Determine the [X, Y] coordinate at the center of the cell enclosing the given text.  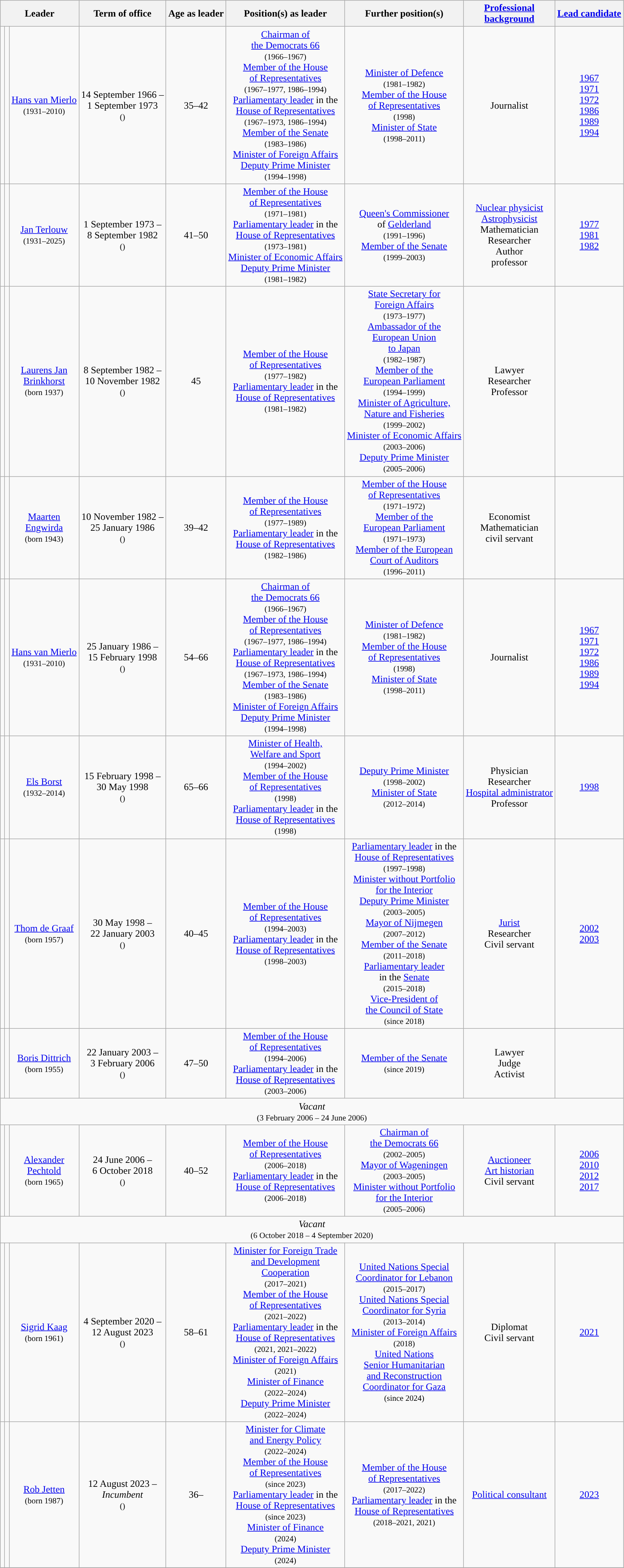
39–42 [196, 528]
54–66 [196, 658]
Member of the House of Representatives (1977–1989) Parliamentary leader in the House of Representatives (1982–1986) [285, 528]
2023 [589, 1495]
40–52 [196, 1171]
1998 [589, 787]
1 September 1973 – 8 September 1982 () [122, 235]
Economist Mathematician civil servant [509, 528]
2021 [589, 1332]
24 June 2006 – 6 October 2018 () [122, 1171]
Chairman of the Democrats 66 (2002–2005) Mayor of Wageningen (2003–2005) Minister without Portfolio for the Interior (2005–2006) [404, 1171]
Lead candidate [589, 14]
Deputy Prime Minister (1998–2002) Minister of State (2012–2014) [404, 787]
15 February 1998 – 30 May 1998 () [122, 787]
2002 2003 [589, 933]
Member of the House of Representatives (1994–2006) Parliamentary leader in the House of Representatives (2003–2006) [285, 1063]
Jan Terlouw (1931–2025) [44, 235]
Els Borst (1932–2014) [44, 787]
Vacant (3 February 2006 – 24 June 2006) [312, 1112]
47–50 [196, 1063]
Queen's Commissioner of Gelderland (1991–1996) Member of the Senate (1999–2003) [404, 235]
Professional background [509, 14]
2006 2010 2012 2017 [589, 1171]
30 May 1998 – 22 January 2003 () [122, 933]
Member of the House of Representatives (1994–2003) Parliamentary leader in the House of Representatives (1998–2003) [285, 933]
Diplomat Civil servant [509, 1332]
10 November 1982 – 25 January 1986 () [122, 528]
Further position(s) [404, 14]
Boris Dittrich (born 1955) [44, 1063]
Auctioneer Art historian Civil servant [509, 1171]
Member of the House of Representatives (1971–1972) Member of the European Parliament (1971–1973) Member of the European Court of Auditors (1996–2011) [404, 528]
36– [196, 1495]
65–66 [196, 787]
Age as leader [196, 14]
Lawyer Researcher Professor [509, 381]
35–42 [196, 105]
14 September 1966 – 1 September 1973 () [122, 105]
Nuclear physicist Astrophysicist Mathematician Researcher Author professor [509, 235]
58–61 [196, 1332]
40–45 [196, 933]
Lawyer Judge Activist [509, 1063]
Term of office [122, 14]
Laurens Jan Brinkhorst (born 1937) [44, 381]
Maarten Engwirda (born 1943) [44, 528]
12 August 2023 – Incumbent () [122, 1495]
Political consultant [509, 1495]
Leader [40, 14]
1977 1981 1982 [589, 235]
Alexander Pechtold (born 1965) [44, 1171]
Sigrid Kaag (born 1961) [44, 1332]
Vacant (6 October 2018 – 4 September 2020) [312, 1230]
22 January 2003 – 3 February 2006 () [122, 1063]
8 September 1982 – 10 November 1982 () [122, 381]
Physician Researcher Hospital administrator Professor [509, 787]
41–50 [196, 235]
Member of the House of Representatives (1977–1982) Parliamentary leader in the House of Representatives (1981–1982) [285, 381]
Rob Jetten (born 1987) [44, 1495]
Member of the House of Representatives (2006–2018) Parliamentary leader in the House of Representatives (2006–2018) [285, 1171]
Thom de Graaf (born 1957) [44, 933]
Member of the House of Representatives (2017–2022) Parliamentary leader in the House of Representatives (2018–2021, 2021) [404, 1495]
Member of the Senate (since 2019) [404, 1063]
45 [196, 381]
4 September 2020 – 12 August 2023 () [122, 1332]
Position(s) as leader [285, 14]
Jurist Researcher Civil servant [509, 933]
25 January 1986 – 15 February 1998 () [122, 658]
